Search for the cell housing the specified text and yield its (x, y) center coordinate. 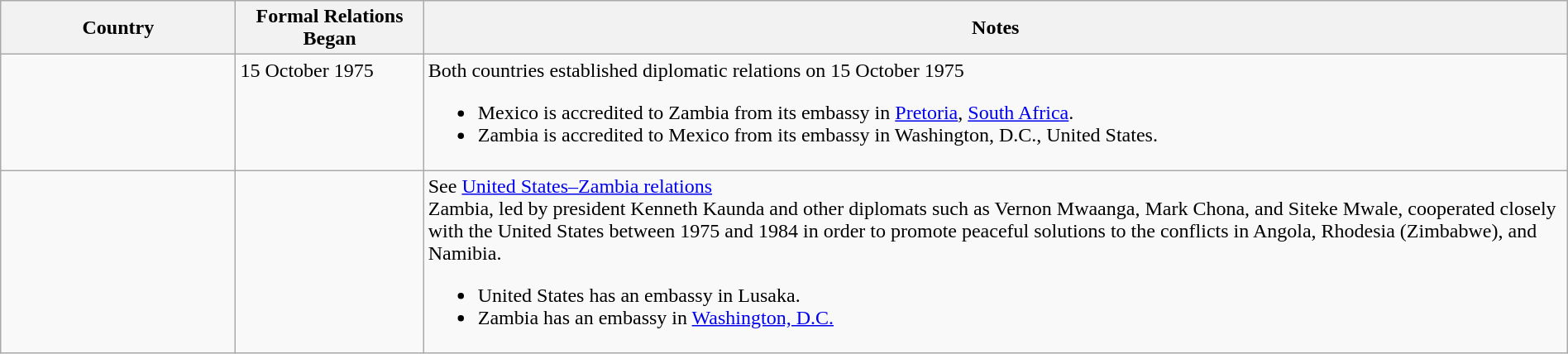
Country (118, 28)
Formal Relations Began (329, 28)
Notes (996, 28)
15 October 1975 (329, 112)
